Detect which cell encompasses the target text, then output its (x, y) center coordinate. 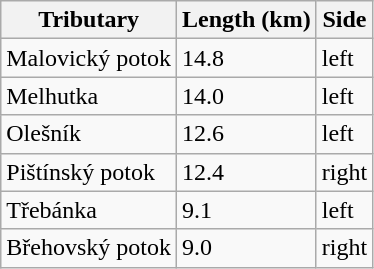
12.6 (246, 134)
Tributary (89, 20)
Břehovský potok (89, 248)
Side (344, 20)
14.0 (246, 96)
9.1 (246, 210)
Length (km) (246, 20)
Pištínský potok (89, 172)
Třebánka (89, 210)
Olešník (89, 134)
14.8 (246, 58)
Malovický potok (89, 58)
Melhutka (89, 96)
12.4 (246, 172)
9.0 (246, 248)
